Pinpoint the cell where the given text exists, returning its [x, y] midpoint coordinate. 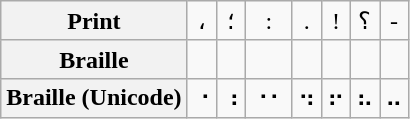
⠲ [306, 98]
، [202, 21]
! [336, 21]
⠖ [336, 98]
- [394, 21]
⠤ [394, 98]
⠐⠂ [268, 98]
⠦ [364, 98]
⠰ [230, 98]
؛ [230, 21]
؟ [364, 21]
Braille [94, 59]
: [268, 21]
Braille (Unicode) [94, 98]
⠐ [202, 98]
Print [94, 21]
. [306, 21]
